Locate the cell with the specified text and output its [x, y] center coordinate. 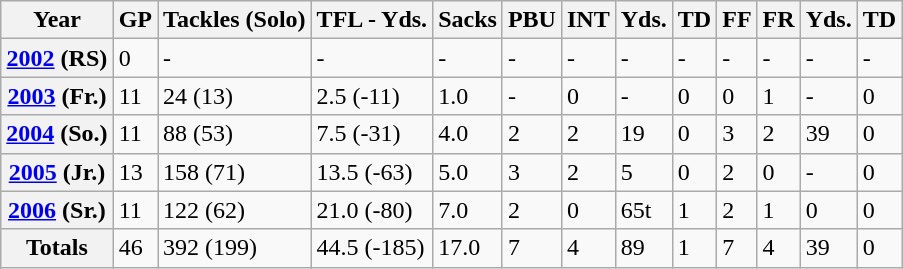
13.5 (-63) [372, 172]
7.5 (-31) [372, 134]
5 [644, 172]
Totals [57, 248]
19 [644, 134]
PBU [532, 20]
46 [135, 248]
Year [57, 20]
2.5 (-11) [372, 96]
7.0 [468, 210]
13 [135, 172]
Sacks [468, 20]
158 (71) [235, 172]
2005 (Jr.) [57, 172]
21.0 (-80) [372, 210]
TFL - Yds. [372, 20]
65t [644, 210]
2003 (Fr.) [57, 96]
GP [135, 20]
17.0 [468, 248]
4.0 [468, 134]
24 (13) [235, 96]
5.0 [468, 172]
FR [778, 20]
Tackles (Solo) [235, 20]
122 (62) [235, 210]
2002 (RS) [57, 58]
88 (53) [235, 134]
FF [737, 20]
392 (199) [235, 248]
89 [644, 248]
1.0 [468, 96]
44.5 (-185) [372, 248]
INT [588, 20]
2006 (Sr.) [57, 210]
2004 (So.) [57, 134]
